Provide the [X, Y] coordinate of the cell's center where the given text is located.  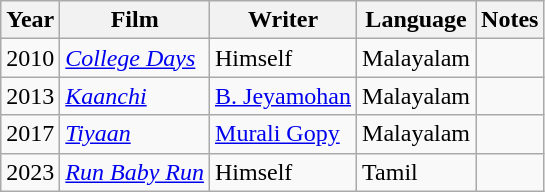
2017 [30, 134]
Tamil [416, 172]
Kaanchi [135, 96]
B. Jeyamohan [284, 96]
Language [416, 20]
Year [30, 20]
Writer [284, 20]
2010 [30, 58]
Murali Gopy [284, 134]
Notes [510, 20]
Tiyaan [135, 134]
Run Baby Run [135, 172]
College Days [135, 58]
2023 [30, 172]
2013 [30, 96]
Film [135, 20]
